Return the [X, Y] coordinate for the center point of the cell that contains the specified text.  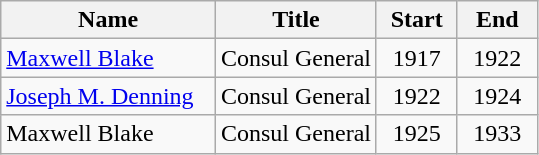
Name [108, 20]
Start [416, 20]
1925 [416, 134]
1924 [498, 96]
Joseph M. Denning [108, 96]
Title [296, 20]
1917 [416, 58]
End [498, 20]
1933 [498, 134]
